Search for the cell housing the specified text and yield its [X, Y] center coordinate. 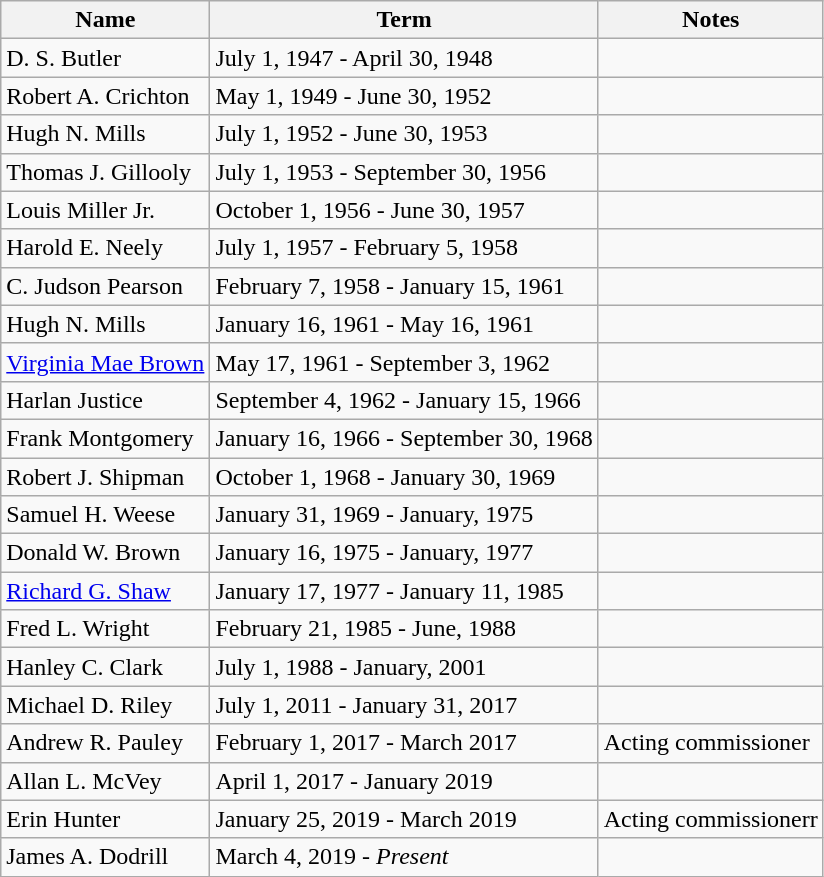
Richard G. Shaw [106, 591]
Robert A. Crichton [106, 96]
Donald W. Brown [106, 553]
January 25, 2019 - March 2019 [404, 819]
July 1, 1952 - June 30, 1953 [404, 134]
Erin Hunter [106, 819]
Frank Montgomery [106, 438]
July 1, 1953 - September 30, 1956 [404, 172]
Harlan Justice [106, 400]
Louis Miller Jr. [106, 210]
Acting commissionerr [710, 819]
January 16, 1975 - January, 1977 [404, 553]
Hanley C. Clark [106, 667]
Virginia Mae Brown [106, 362]
Robert J. Shipman [106, 477]
May 1, 1949 - June 30, 1952 [404, 96]
Notes [710, 20]
Term [404, 20]
October 1, 1968 - January 30, 1969 [404, 477]
March 4, 2019 - Present [404, 857]
January 17, 1977 - January 11, 1985 [404, 591]
July 1, 2011 - January 31, 2017 [404, 705]
January 16, 1961 - May 16, 1961 [404, 324]
Allan L. McVey [106, 781]
Acting commissioner [710, 743]
D. S. Butler [106, 58]
Andrew R. Pauley [106, 743]
Samuel H. Weese [106, 515]
July 1, 1957 - February 5, 1958 [404, 248]
July 1, 1947 - April 30, 1948 [404, 58]
Thomas J. Gillooly [106, 172]
January 31, 1969 - January, 1975 [404, 515]
C. Judson Pearson [106, 286]
James A. Dodrill [106, 857]
Harold E. Neely [106, 248]
Fred L. Wright [106, 629]
April 1, 2017 - January 2019 [404, 781]
February 21, 1985 - June, 1988 [404, 629]
Michael D. Riley [106, 705]
May 17, 1961 - September 3, 1962 [404, 362]
Name [106, 20]
July 1, 1988 - January, 2001 [404, 667]
February 7, 1958 - January 15, 1961 [404, 286]
September 4, 1962 - January 15, 1966 [404, 400]
February 1, 2017 - March 2017 [404, 743]
January 16, 1966 - September 30, 1968 [404, 438]
October 1, 1956 - June 30, 1957 [404, 210]
